From the cell containing the given text, extract its center point as [x, y] coordinate. 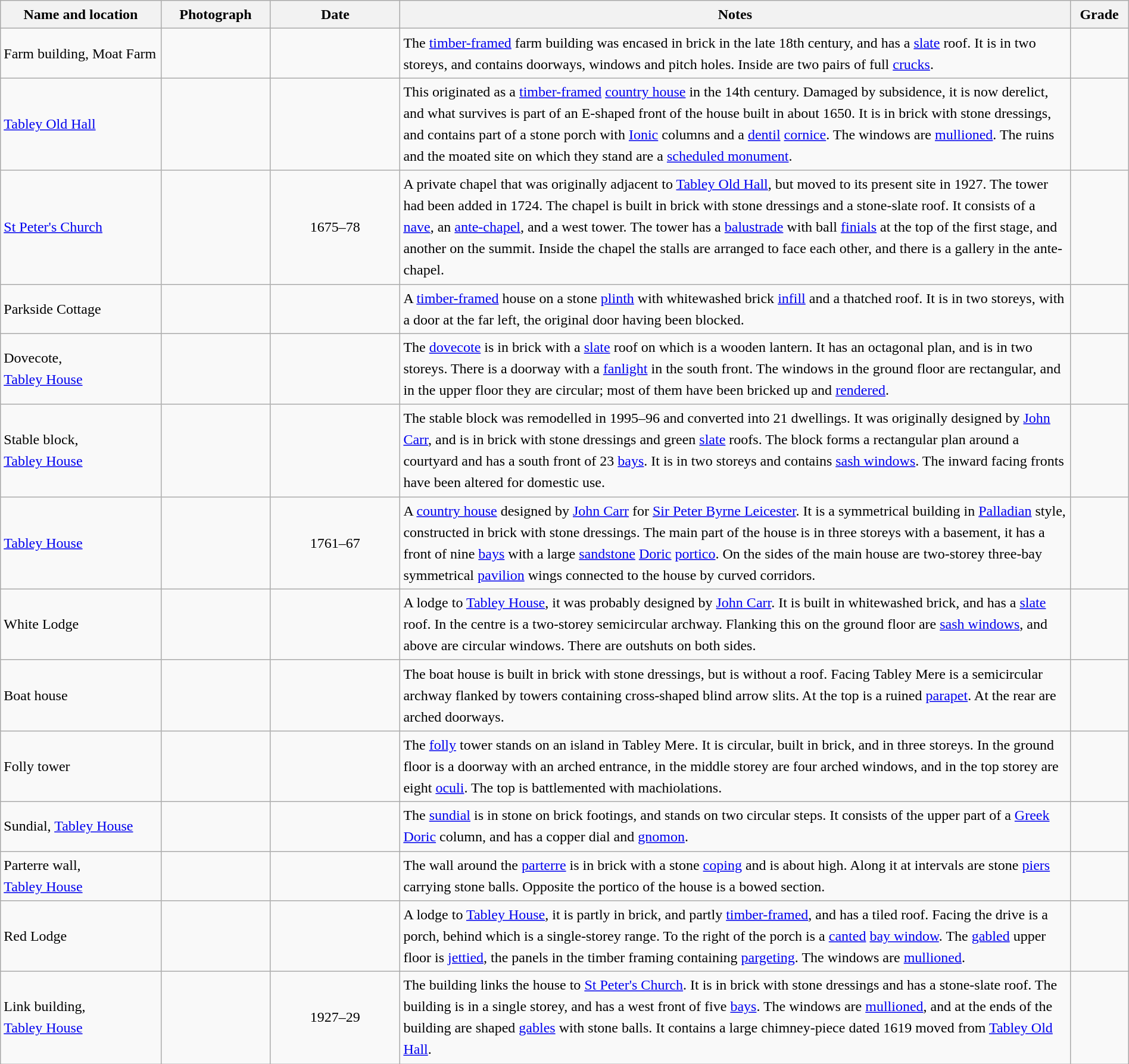
Date [335, 14]
Boat house [81, 695]
Tabley House [81, 543]
Farm building, Moat Farm [81, 54]
Stable block,Tabley House [81, 450]
1675–78 [335, 227]
Sundial, Tabley House [81, 826]
Photograph [216, 14]
Grade [1099, 14]
Notes [735, 14]
Parterre wall,Tabley House [81, 876]
Red Lodge [81, 936]
St Peter's Church [81, 227]
1761–67 [335, 543]
Tabley Old Hall [81, 124]
Link building,Tabley House [81, 1018]
White Lodge [81, 624]
Folly tower [81, 766]
Parkside Cottage [81, 308]
1927–29 [335, 1018]
Name and location [81, 14]
Dovecote,Tabley House [81, 369]
